Output the (x, y) coordinate of the center of the cell containing the given text.  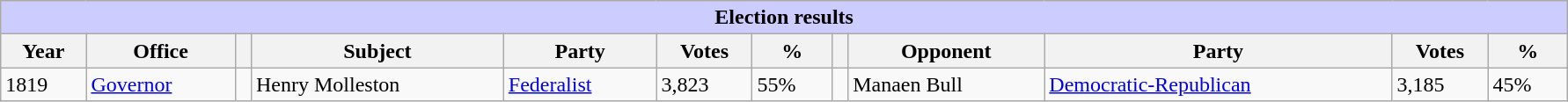
3,185 (1440, 84)
Henry Molleston (377, 84)
Office (160, 51)
Federalist (580, 84)
Governor (160, 84)
Opponent (947, 51)
Election results (785, 18)
1819 (44, 84)
45% (1528, 84)
Year (44, 51)
55% (792, 84)
3,823 (704, 84)
Manaen Bull (947, 84)
Subject (377, 51)
Democratic-Republican (1218, 84)
